Capture the cell that displays the provided text and extract its (x, y) central coordinate. 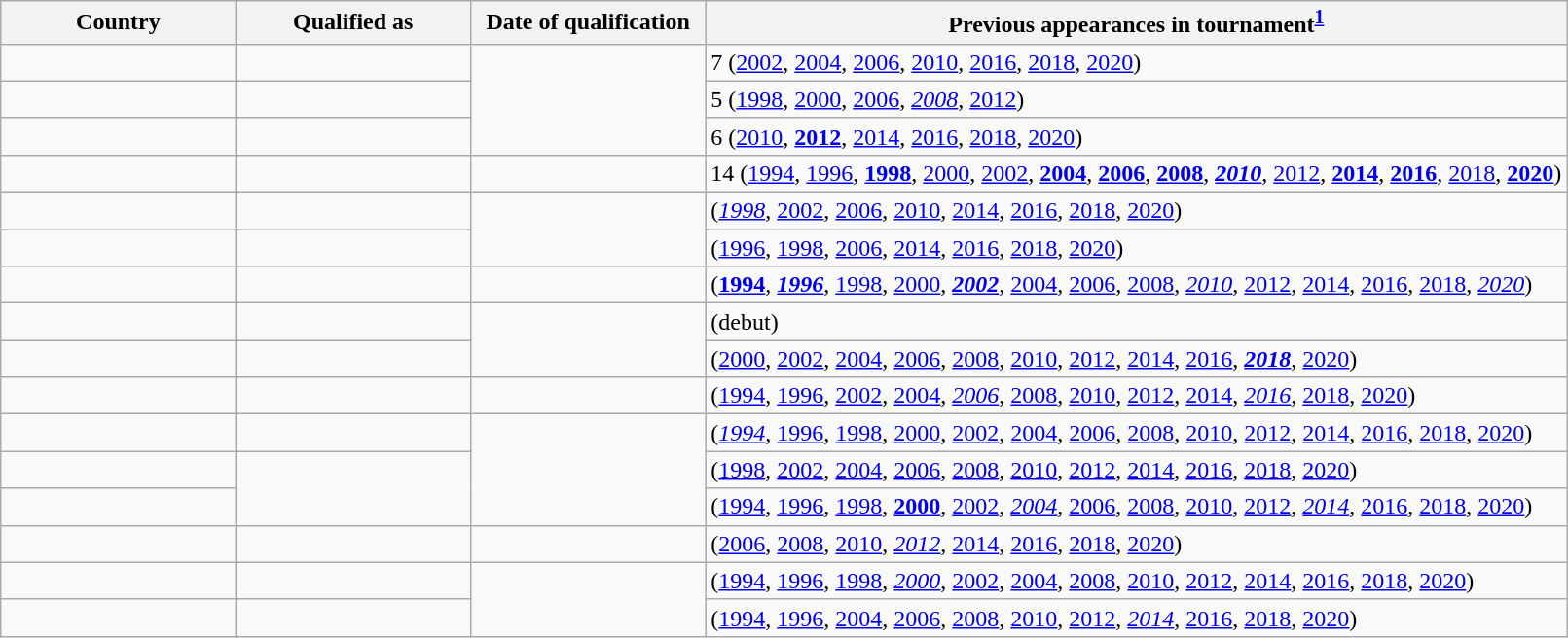
(1994, 1996, 2002, 2004, 2006, 2008, 2010, 2012, 2014, 2016, 2018, 2020) (1137, 396)
Qualified as (352, 23)
(1998, 2002, 2004, 2006, 2008, 2010, 2012, 2014, 2016, 2018, 2020) (1137, 470)
6 (2010, 2012, 2014, 2016, 2018, 2020) (1137, 136)
(2006, 2008, 2010, 2012, 2014, 2016, 2018, 2020) (1137, 544)
14 (1994, 1996, 1998, 2000, 2002, 2004, 2006, 2008, 2010, 2012, 2014, 2016, 2018, 2020) (1137, 173)
(2000, 2002, 2004, 2006, 2008, 2010, 2012, 2014, 2016, 2018, 2020) (1137, 359)
(1994, 1996, 2004, 2006, 2008, 2010, 2012, 2014, 2016, 2018, 2020) (1137, 618)
(1994, 1996, 1998, 2000, 2002, 2004, 2008, 2010, 2012, 2014, 2016, 2018, 2020) (1137, 581)
7 (2002, 2004, 2006, 2010, 2016, 2018, 2020) (1137, 62)
(1996, 1998, 2006, 2014, 2016, 2018, 2020) (1137, 248)
5 (1998, 2000, 2006, 2008, 2012) (1137, 99)
Country (119, 23)
Previous appearances in tournament1 (1137, 23)
Date of qualification (588, 23)
(1998, 2002, 2006, 2010, 2014, 2016, 2018, 2020) (1137, 211)
(debut) (1137, 322)
